Return the [x, y] coordinate for the center point of the cell that contains the specified text.  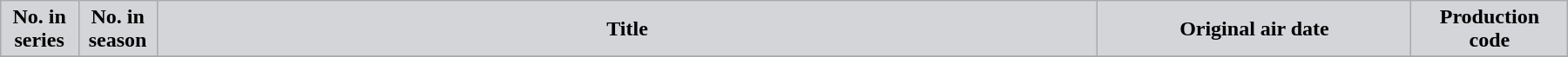
Original air date [1254, 29]
No. inseries [39, 29]
Productioncode [1490, 29]
No. inseason [118, 29]
Title [627, 29]
